Return the [X, Y] coordinate for the center point of the cell that contains the specified text.  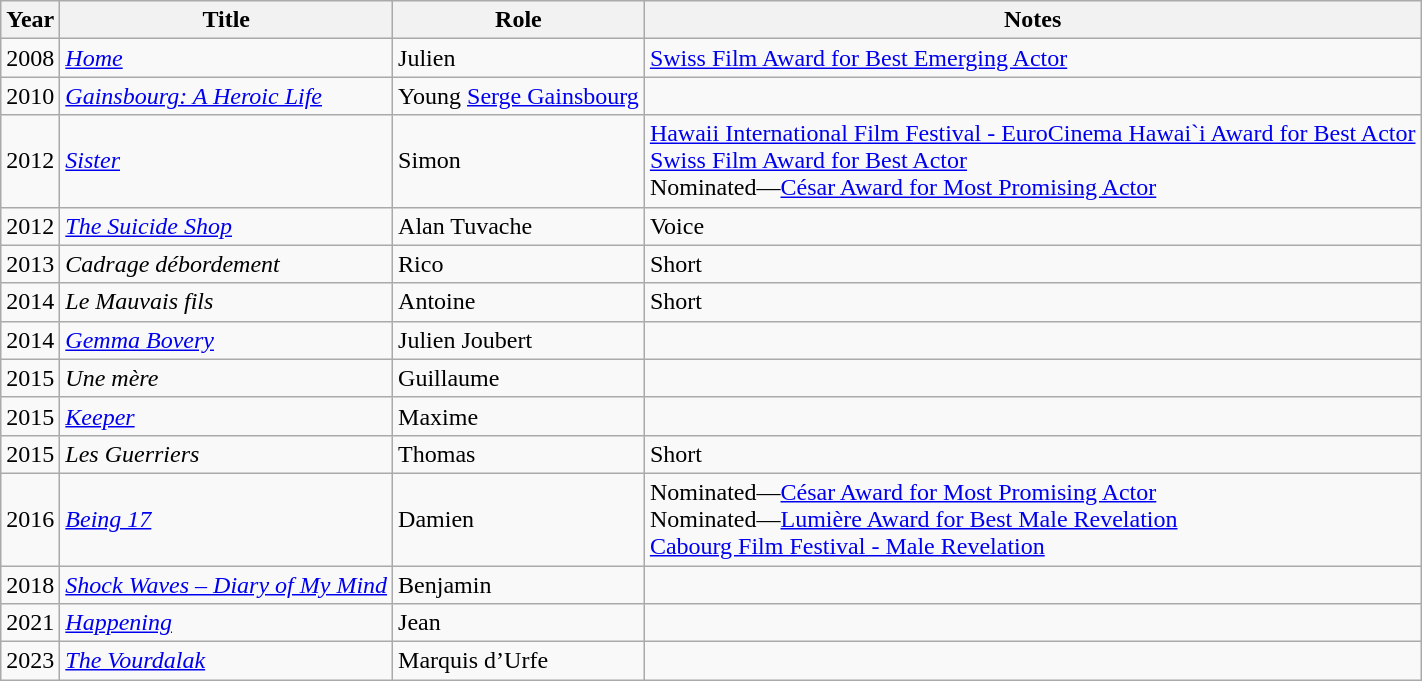
Marquis d’Urfe [519, 661]
Keeper [226, 416]
Benjamin [519, 585]
Guillaume [519, 378]
Le Mauvais fils [226, 302]
Gemma Bovery [226, 340]
2013 [30, 264]
2021 [30, 623]
The Vourdalak [226, 661]
Notes [1032, 20]
Gainsbourg: A Heroic Life [226, 96]
Swiss Film Award for Best Emerging Actor [1032, 58]
Cadrage débordement [226, 264]
Damien [519, 519]
Alan Tuvache [519, 226]
Antoine [519, 302]
2018 [30, 585]
Les Guerriers [226, 454]
Une mère [226, 378]
Being 17 [226, 519]
2023 [30, 661]
Maxime [519, 416]
Thomas [519, 454]
Voice [1032, 226]
Nominated—César Award for Most Promising ActorNominated—Lumière Award for Best Male RevelationCabourg Film Festival - Male Revelation [1032, 519]
Julien [519, 58]
2008 [30, 58]
Year [30, 20]
Rico [519, 264]
Young Serge Gainsbourg [519, 96]
Happening [226, 623]
Simon [519, 161]
Jean [519, 623]
Title [226, 20]
Home [226, 58]
Shock Waves – Diary of My Mind [226, 585]
Role [519, 20]
Sister [226, 161]
2016 [30, 519]
Julien Joubert [519, 340]
2010 [30, 96]
The Suicide Shop [226, 226]
